Return the (x, y) coordinate for the center point of the cell that contains the specified text.  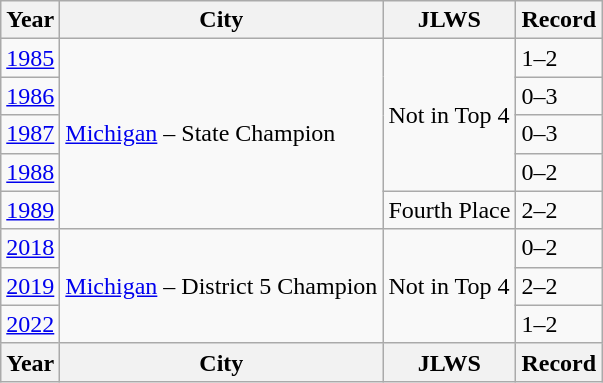
2019 (30, 286)
Michigan – District 5 Champion (222, 286)
2022 (30, 324)
1989 (30, 210)
1985 (30, 58)
Fourth Place (450, 210)
1986 (30, 96)
2018 (30, 248)
1988 (30, 172)
1987 (30, 134)
Michigan – State Champion (222, 134)
